Pinpoint the cell where the given text exists, returning its (X, Y) midpoint coordinate. 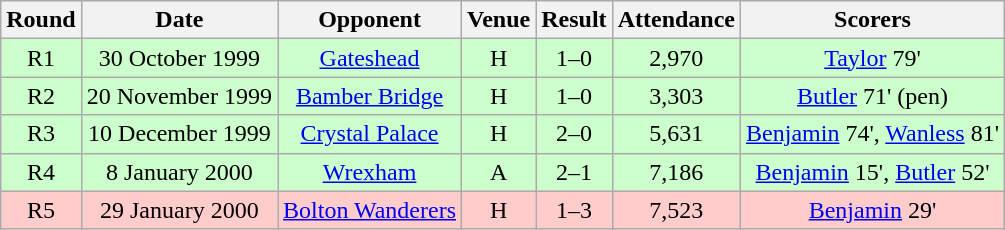
2–0 (574, 134)
R2 (41, 96)
10 December 1999 (179, 134)
A (499, 172)
Butler 71' (pen) (873, 96)
Attendance (676, 20)
Gateshead (370, 58)
30 October 1999 (179, 58)
Round (41, 20)
Scorers (873, 20)
Bamber Bridge (370, 96)
8 January 2000 (179, 172)
7,186 (676, 172)
R1 (41, 58)
20 November 1999 (179, 96)
Crystal Palace (370, 134)
Taylor 79' (873, 58)
Benjamin 15', Butler 52' (873, 172)
Bolton Wanderers (370, 210)
2–1 (574, 172)
Opponent (370, 20)
Result (574, 20)
Benjamin 29' (873, 210)
7,523 (676, 210)
Wrexham (370, 172)
1–3 (574, 210)
Venue (499, 20)
3,303 (676, 96)
R5 (41, 210)
Date (179, 20)
2,970 (676, 58)
R4 (41, 172)
R3 (41, 134)
Benjamin 74', Wanless 81' (873, 134)
29 January 2000 (179, 210)
5,631 (676, 134)
